For the text-containing cell, return its midpoint in [X, Y] coordinate format. 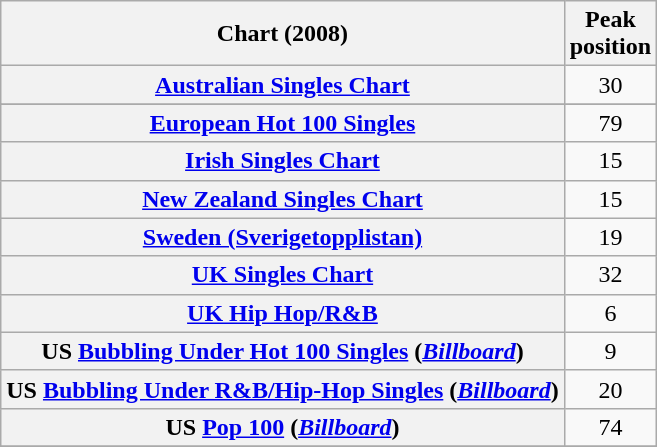
Peakposition [610, 34]
Sweden (Sverigetopplistan) [282, 237]
6 [610, 313]
Irish Singles Chart [282, 161]
European Hot 100 Singles [282, 123]
9 [610, 351]
32 [610, 275]
79 [610, 123]
US Pop 100 (Billboard) [282, 427]
UK Hip Hop/R&B [282, 313]
US Bubbling Under Hot 100 Singles (Billboard) [282, 351]
74 [610, 427]
New Zealand Singles Chart [282, 199]
Chart (2008) [282, 34]
30 [610, 85]
US Bubbling Under R&B/Hip-Hop Singles (Billboard) [282, 389]
Australian Singles Chart [282, 85]
19 [610, 237]
UK Singles Chart [282, 275]
20 [610, 389]
